For the text-containing cell, return its midpoint in (X, Y) coordinate format. 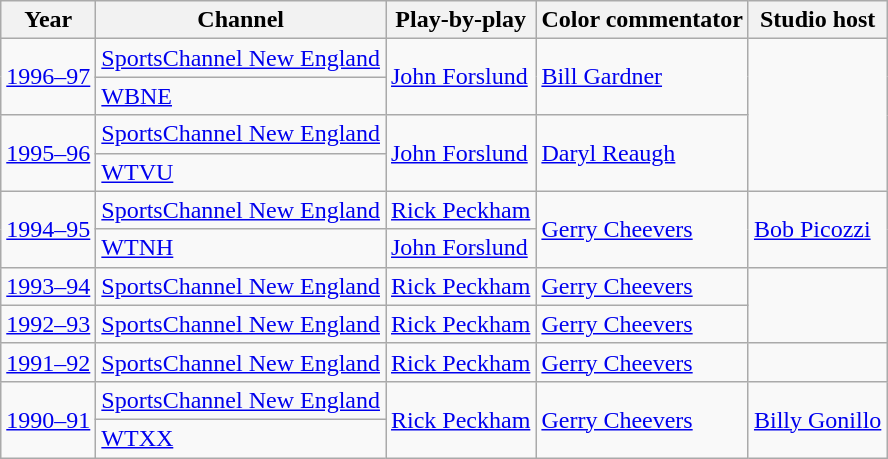
1996–97 (48, 77)
Play-by-play (461, 20)
Bill Gardner (642, 77)
1992–93 (48, 324)
WBNE (241, 96)
Studio host (817, 20)
Year (48, 20)
1990–91 (48, 419)
1994–95 (48, 229)
1995–96 (48, 153)
Daryl Reaugh (642, 153)
1993–94 (48, 286)
Channel (241, 20)
WTNH (241, 248)
WTXX (241, 438)
Color commentator (642, 20)
WTVU (241, 172)
Bob Picozzi (817, 229)
1991–92 (48, 362)
Billy Gonillo (817, 419)
